Locate the cell with the specified text and output its (X, Y) center coordinate. 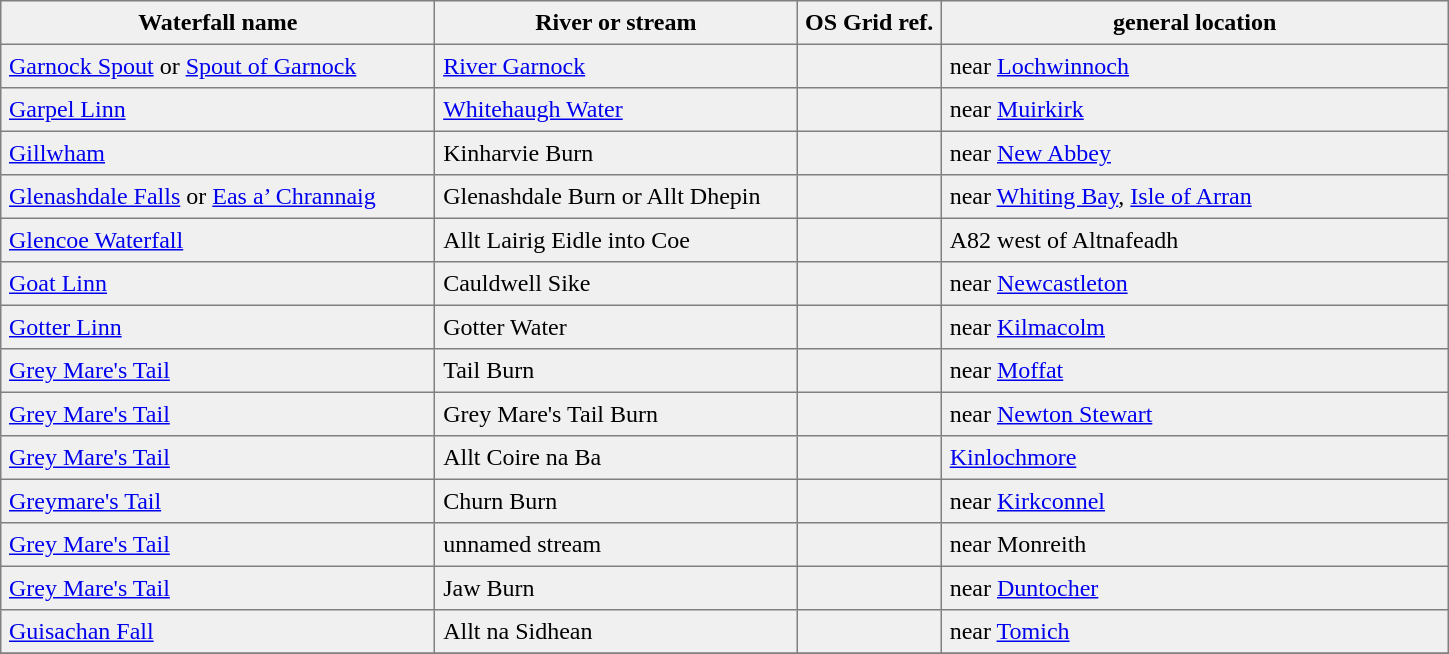
Allt na Sidhean (616, 632)
Glencoe Waterfall (218, 240)
Whitehaugh Water (616, 110)
Garpel Linn (218, 110)
general location (1194, 23)
Gillwham (218, 153)
Garnock Spout or Spout of Garnock (218, 66)
unnamed stream (616, 545)
near Moffat (1194, 371)
River Garnock (616, 66)
Jaw Burn (616, 588)
near Newcastleton (1194, 284)
Greymare's Tail (218, 501)
near New Abbey (1194, 153)
Churn Burn (616, 501)
near Newton Stewart (1194, 414)
A82 west of Altnafeadh (1194, 240)
near Duntocher (1194, 588)
Waterfall name (218, 23)
near Kirkconnel (1194, 501)
Allt Lairig Eidle into Coe (616, 240)
Tail Burn (616, 371)
Kinharvie Burn (616, 153)
River or stream (616, 23)
near Kilmacolm (1194, 327)
near Tomich (1194, 632)
Kinlochmore (1194, 458)
near Muirkirk (1194, 110)
Gotter Linn (218, 327)
Grey Mare's Tail Burn (616, 414)
Gotter Water (616, 327)
near Monreith (1194, 545)
Glenashdale Falls or Eas a’ Chrannaig (218, 197)
Guisachan Fall (218, 632)
Goat Linn (218, 284)
near Whiting Bay, Isle of Arran (1194, 197)
Allt Coire na Ba (616, 458)
Glenashdale Burn or Allt Dhepin (616, 197)
near Lochwinnoch (1194, 66)
OS Grid ref. (870, 23)
Cauldwell Sike (616, 284)
